From the cell containing the given text, extract its center point as (x, y) coordinate. 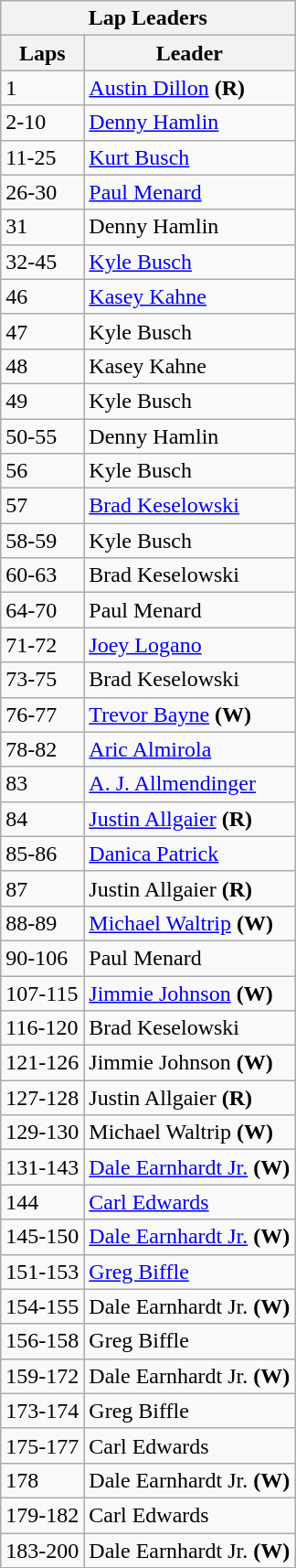
129-130 (42, 1133)
179-182 (42, 1515)
47 (42, 331)
90-106 (42, 958)
A. J. Allmendinger (190, 784)
31 (42, 227)
107-115 (42, 993)
60-63 (42, 575)
183-200 (42, 1551)
144 (42, 1202)
Trevor Bayne (W) (190, 714)
71-72 (42, 645)
145-150 (42, 1237)
83 (42, 784)
154-155 (42, 1306)
Danica Patrick (190, 854)
173-174 (42, 1411)
151-153 (42, 1272)
32-45 (42, 262)
56 (42, 471)
64-70 (42, 610)
Lap Leaders (148, 18)
73-75 (42, 680)
48 (42, 366)
Joey Logano (190, 645)
121-126 (42, 1063)
46 (42, 296)
Austin Dillon (R) (190, 88)
178 (42, 1480)
58-59 (42, 541)
11-25 (42, 157)
84 (42, 819)
131-143 (42, 1167)
76-77 (42, 714)
Laps (42, 53)
85-86 (42, 854)
88-89 (42, 923)
87 (42, 888)
156-158 (42, 1341)
Kurt Busch (190, 157)
Aric Almirola (190, 749)
49 (42, 401)
2-10 (42, 123)
78-82 (42, 749)
26-30 (42, 192)
Leader (190, 53)
127-128 (42, 1098)
1 (42, 88)
50-55 (42, 436)
175-177 (42, 1445)
57 (42, 506)
159-172 (42, 1376)
116-120 (42, 1028)
